Capture the cell that displays the provided text and extract its [x, y] central coordinate. 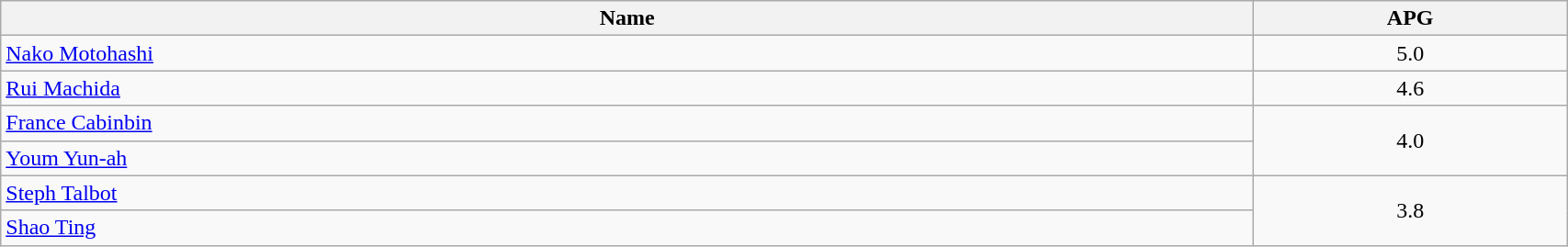
Youm Yun-ah [627, 158]
4.0 [1411, 140]
APG [1411, 18]
3.8 [1411, 210]
Shao Ting [627, 228]
5.0 [1411, 53]
4.6 [1411, 88]
Name [627, 18]
Nako Motohashi [627, 53]
Steph Talbot [627, 193]
Rui Machida [627, 88]
France Cabinbin [627, 123]
